Search for the cell housing the specified text and yield its (X, Y) center coordinate. 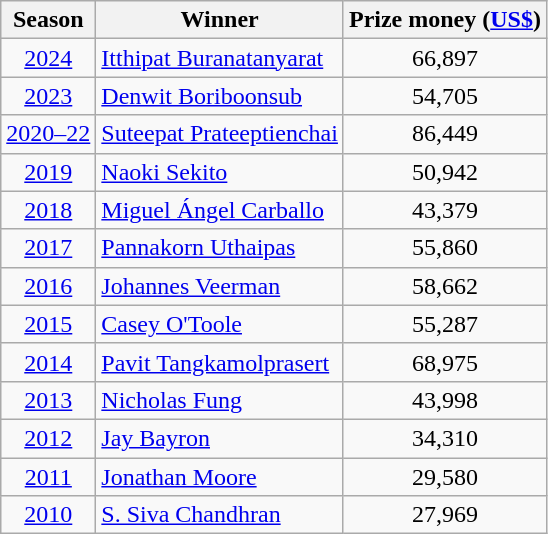
27,969 (444, 515)
2011 (48, 477)
54,705 (444, 96)
29,580 (444, 477)
S. Siva Chandhran (220, 515)
Nicholas Fung (220, 400)
Miguel Ángel Carballo (220, 210)
2019 (48, 172)
Season (48, 20)
Pavit Tangkamolprasert (220, 362)
55,860 (444, 248)
Prize money (US$) (444, 20)
58,662 (444, 286)
Jay Bayron (220, 438)
Itthipat Buranatanyarat (220, 58)
2018 (48, 210)
2016 (48, 286)
2010 (48, 515)
2017 (48, 248)
2014 (48, 362)
Jonathan Moore (220, 477)
Winner (220, 20)
2023 (48, 96)
66,897 (444, 58)
43,998 (444, 400)
2020–22 (48, 134)
Denwit Boriboonsub (220, 96)
34,310 (444, 438)
68,975 (444, 362)
2024 (48, 58)
86,449 (444, 134)
43,379 (444, 210)
Suteepat Prateeptienchai (220, 134)
Pannakorn Uthaipas (220, 248)
55,287 (444, 324)
Naoki Sekito (220, 172)
2013 (48, 400)
2012 (48, 438)
50,942 (444, 172)
Johannes Veerman (220, 286)
Casey O'Toole (220, 324)
2015 (48, 324)
